Identify which cell holds the provided text, then report its [x, y] central coordinate. 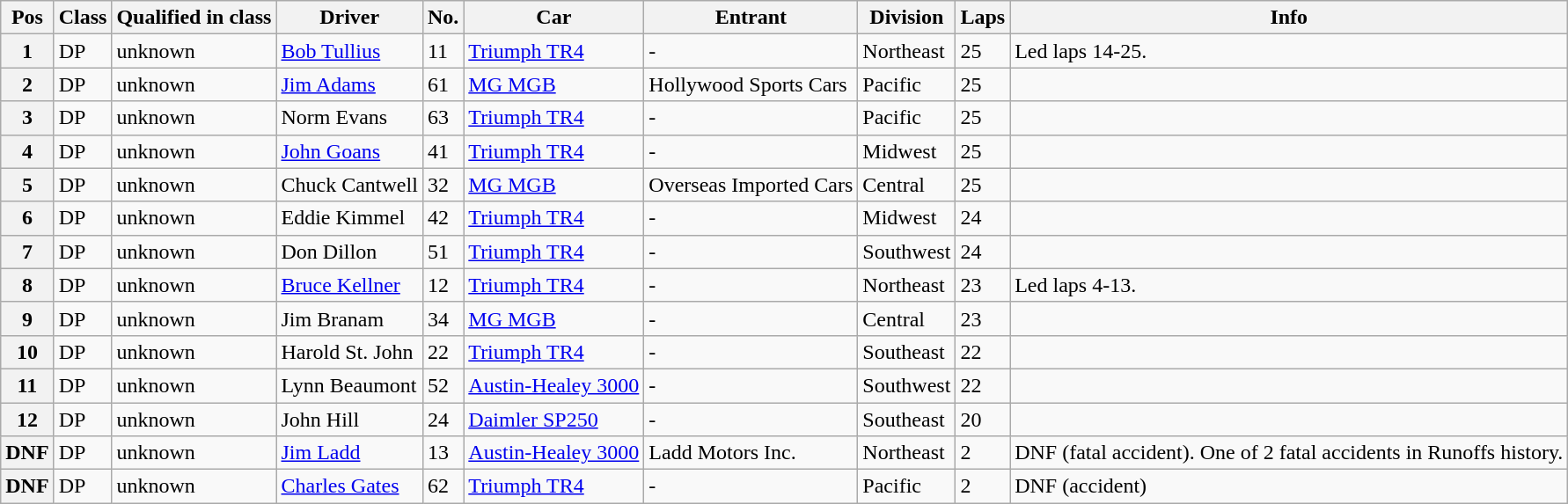
9 [27, 318]
Chuck Cantwell [349, 185]
3 [27, 118]
20 [983, 420]
Hollywood Sports Cars [751, 84]
32 [443, 185]
Lynn Beaumont [349, 385]
Class [83, 18]
Laps [983, 18]
Ladd Motors Inc. [751, 453]
DNF (fatal accident). One of 2 fatal accidents in Runoffs history. [1289, 453]
Qualified in class [194, 18]
Led laps 4-13. [1289, 285]
Pos [27, 18]
No. [443, 18]
Bruce Kellner [349, 285]
Jim Adams [349, 84]
6 [27, 218]
John Goans [349, 151]
51 [443, 252]
Daimler SP250 [554, 420]
Driver [349, 18]
5 [27, 185]
John Hill [349, 420]
Eddie Kimmel [349, 218]
DNF (accident) [1289, 486]
Jim Ladd [349, 453]
61 [443, 84]
41 [443, 151]
Charles Gates [349, 486]
52 [443, 385]
7 [27, 252]
Norm Evans [349, 118]
Bob Tullius [349, 51]
34 [443, 318]
Harold St. John [349, 352]
Led laps 14-25. [1289, 51]
10 [27, 352]
63 [443, 118]
Jim Branam [349, 318]
Entrant [751, 18]
42 [443, 218]
Don Dillon [349, 252]
8 [27, 285]
Overseas Imported Cars [751, 185]
1 [27, 51]
13 [443, 453]
Car [554, 18]
62 [443, 486]
Division [906, 18]
4 [27, 151]
Info [1289, 18]
